Detect which cell encompasses the target text, then output its (x, y) center coordinate. 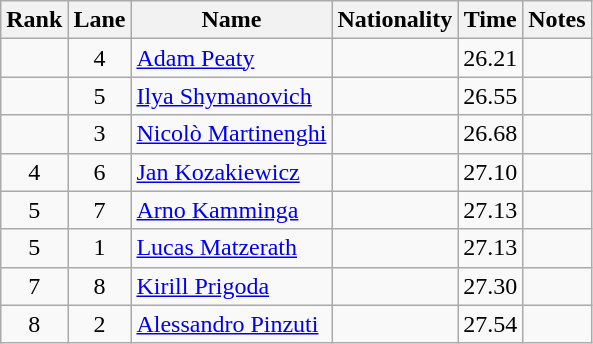
Arno Kamminga (232, 210)
Lucas Matzerath (232, 248)
27.30 (490, 286)
26.68 (490, 134)
27.54 (490, 324)
Nationality (395, 20)
Jan Kozakiewicz (232, 172)
Lane (100, 20)
27.10 (490, 172)
Adam Peaty (232, 58)
Notes (557, 20)
Ilya Shymanovich (232, 96)
26.55 (490, 96)
3 (100, 134)
26.21 (490, 58)
6 (100, 172)
Kirill Prigoda (232, 286)
1 (100, 248)
Name (232, 20)
Rank (34, 20)
Nicolò Martinenghi (232, 134)
Alessandro Pinzuti (232, 324)
Time (490, 20)
2 (100, 324)
